From the cell containing the given text, extract its center point as [x, y] coordinate. 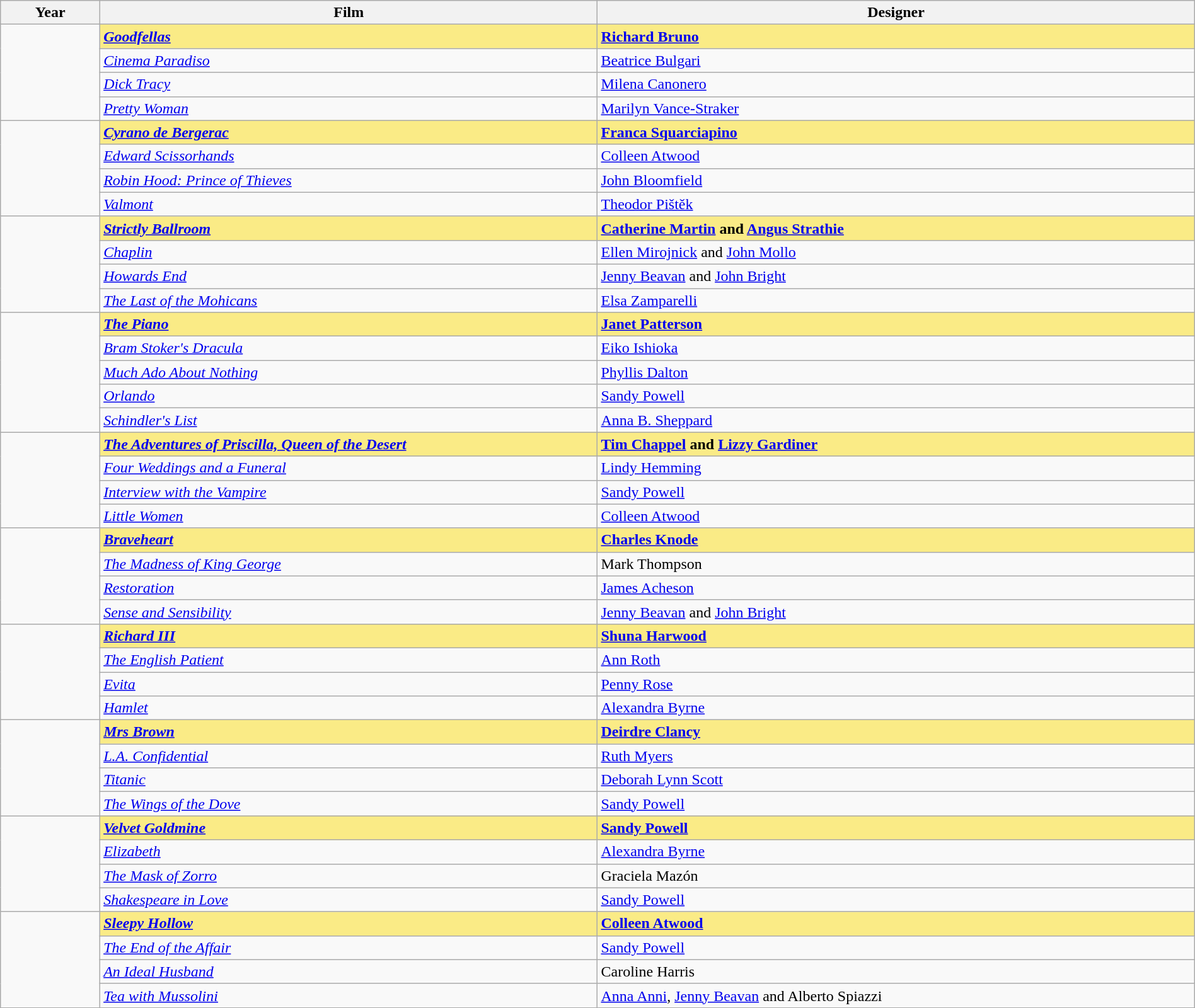
Marilyn Vance-Straker [896, 108]
Howards End [349, 276]
An Ideal Husband [349, 971]
Strictly Ballroom [349, 228]
Janet Patterson [896, 324]
Richard III [349, 636]
Designer [896, 13]
Edward Scissorhands [349, 156]
Goodfellas [349, 37]
Robin Hood: Prince of Thieves [349, 180]
Dick Tracy [349, 84]
The Madness of King George [349, 564]
Cinema Paradiso [349, 60]
Velvet Goldmine [349, 828]
Shakespeare in Love [349, 900]
Schindler's List [349, 420]
Sense and Sensibility [349, 612]
The Mask of Zorro [349, 876]
Milena Canonero [896, 84]
Catherine Martin and Angus Strathie [896, 228]
Penny Rose [896, 684]
Pretty Woman [349, 108]
Tim Chappel and Lizzy Gardiner [896, 444]
The Adventures of Priscilla, Queen of the Desert [349, 444]
Franca Squarciapino [896, 132]
Shuna Harwood [896, 636]
Cyrano de Bergerac [349, 132]
Lindy Hemming [896, 468]
Phyllis Dalton [896, 372]
Mrs Brown [349, 732]
Tea with Mussolini [349, 995]
Bram Stoker's Dracula [349, 348]
Chaplin [349, 252]
Little Women [349, 516]
Film [349, 13]
Mark Thompson [896, 564]
Evita [349, 684]
Sleepy Hollow [349, 924]
Hamlet [349, 708]
Ann Roth [896, 660]
Interview with the Vampire [349, 492]
The Piano [349, 324]
The English Patient [349, 660]
Theodor Pištěk [896, 204]
Elizabeth [349, 852]
Ruth Myers [896, 756]
Braveheart [349, 540]
Charles Knode [896, 540]
Valmont [349, 204]
Beatrice Bulgari [896, 60]
Graciela Mazón [896, 876]
Anna B. Sheppard [896, 420]
Four Weddings and a Funeral [349, 468]
Richard Bruno [896, 37]
Elsa Zamparelli [896, 301]
L.A. Confidential [349, 756]
Much Ado About Nothing [349, 372]
Anna Anni, Jenny Beavan and Alberto Spiazzi [896, 995]
Deborah Lynn Scott [896, 780]
The Wings of the Dove [349, 804]
James Acheson [896, 588]
Restoration [349, 588]
Year [50, 13]
John Bloomfield [896, 180]
Ellen Mirojnick and John Mollo [896, 252]
Caroline Harris [896, 971]
The End of the Affair [349, 948]
Eiko Ishioka [896, 348]
Titanic [349, 780]
Deirdre Clancy [896, 732]
Orlando [349, 396]
The Last of the Mohicans [349, 301]
